Pinpoint the cell where the given text exists, returning its [x, y] midpoint coordinate. 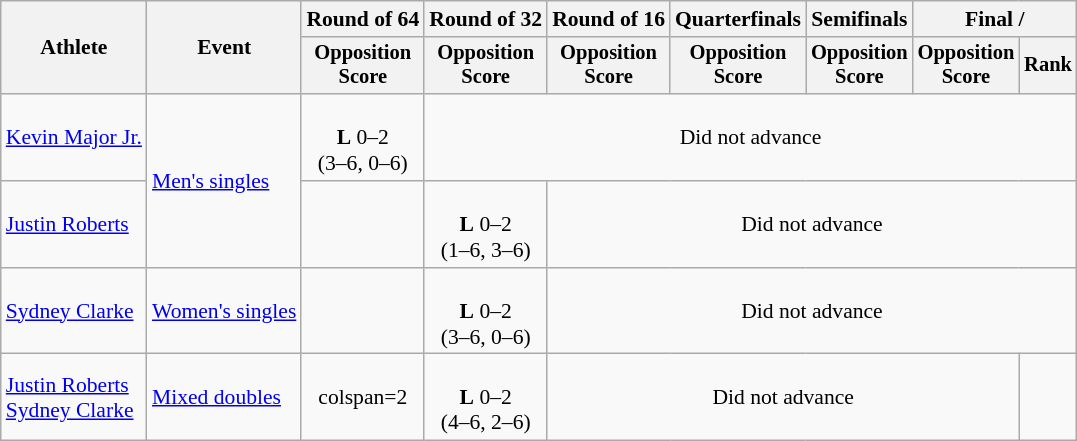
Women's singles [224, 312]
Round of 16 [608, 19]
Justin RobertsSydney Clarke [74, 398]
Round of 32 [486, 19]
Mixed doubles [224, 398]
colspan=2 [362, 398]
Men's singles [224, 180]
Final / [995, 19]
Quarterfinals [738, 19]
Round of 64 [362, 19]
Event [224, 48]
Justin Roberts [74, 224]
Semifinals [860, 19]
L 0–2(1–6, 3–6) [486, 224]
Rank [1048, 66]
L 0–2 (4–6, 2–6) [486, 398]
Sydney Clarke [74, 312]
Athlete [74, 48]
Kevin Major Jr. [74, 138]
